Capture the cell that displays the provided text and extract its (X, Y) central coordinate. 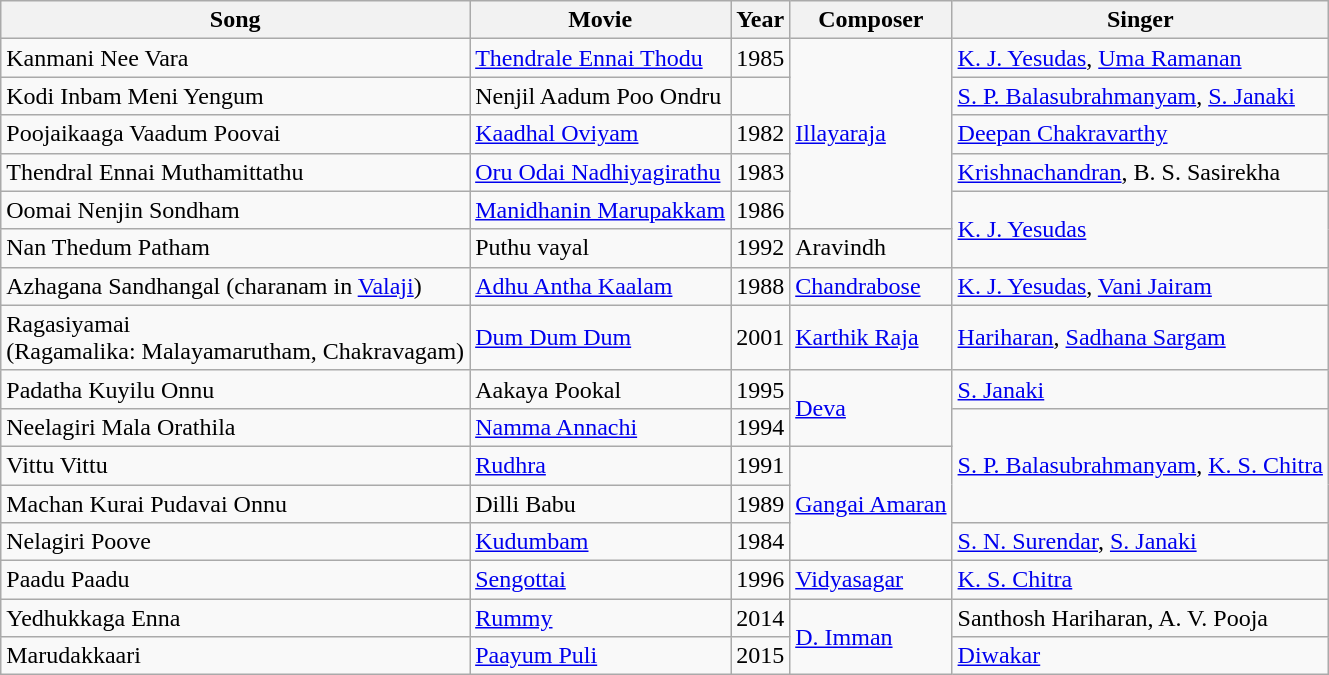
Movie (600, 20)
1989 (760, 503)
Thendrale Ennai Thodu (600, 58)
1985 (760, 58)
Marudakkaari (236, 656)
Nelagiri Poove (236, 542)
Puthu vayal (600, 248)
1992 (760, 248)
2015 (760, 656)
K. J. Yesudas (1140, 229)
Oru Odai Nadhiyagirathu (600, 172)
Machan Kurai Pudavai Onnu (236, 503)
Ragasiyamai(Ragamalika: Malayamarutham, Chakravagam) (236, 338)
Singer (1140, 20)
1986 (760, 210)
1988 (760, 286)
Manidhanin Marupakkam (600, 210)
Song (236, 20)
Yedhukkaga Enna (236, 618)
Namma Annachi (600, 427)
Chandrabose (871, 286)
1996 (760, 580)
Dum Dum Dum (600, 338)
1984 (760, 542)
Composer (871, 20)
D. Imman (871, 637)
Deva (871, 408)
1994 (760, 427)
S. P. Balasubrahmanyam, S. Janaki (1140, 96)
Deepan Chakravarthy (1140, 134)
Paayum Puli (600, 656)
1995 (760, 389)
Poojaikaaga Vaadum Poovai (236, 134)
K. J. Yesudas, Vani Jairam (1140, 286)
Aravindh (871, 248)
2001 (760, 338)
Karthik Raja (871, 338)
Year (760, 20)
S. Janaki (1140, 389)
Kaadhal Oviyam (600, 134)
Paadu Paadu (236, 580)
Dilli Babu (600, 503)
Kudumbam (600, 542)
Kodi Inbam Meni Yengum (236, 96)
Oomai Nenjin Sondham (236, 210)
Gangai Amaran (871, 503)
2014 (760, 618)
Rudhra (600, 465)
Aakaya Pookal (600, 389)
Neelagiri Mala Orathila (236, 427)
Adhu Antha Kaalam (600, 286)
S. P. Balasubrahmanyam, K. S. Chitra (1140, 465)
Kanmani Nee Vara (236, 58)
Illayaraja (871, 134)
Thendral Ennai Muthamittathu (236, 172)
Santhosh Hariharan, A. V. Pooja (1140, 618)
Sengottai (600, 580)
Krishnachandran, B. S. Sasirekha (1140, 172)
Vidyasagar (871, 580)
S. N. Surendar, S. Janaki (1140, 542)
K. S. Chitra (1140, 580)
K. J. Yesudas, Uma Ramanan (1140, 58)
1991 (760, 465)
Hariharan, Sadhana Sargam (1140, 338)
Azhagana Sandhangal (charanam in Valaji) (236, 286)
1983 (760, 172)
Rummy (600, 618)
Padatha Kuyilu Onnu (236, 389)
Nan Thedum Patham (236, 248)
1982 (760, 134)
Nenjil Aadum Poo Ondru (600, 96)
Diwakar (1140, 656)
Vittu Vittu (236, 465)
